Find where the given text appears and provide that cell's center as [x, y] coordinate. 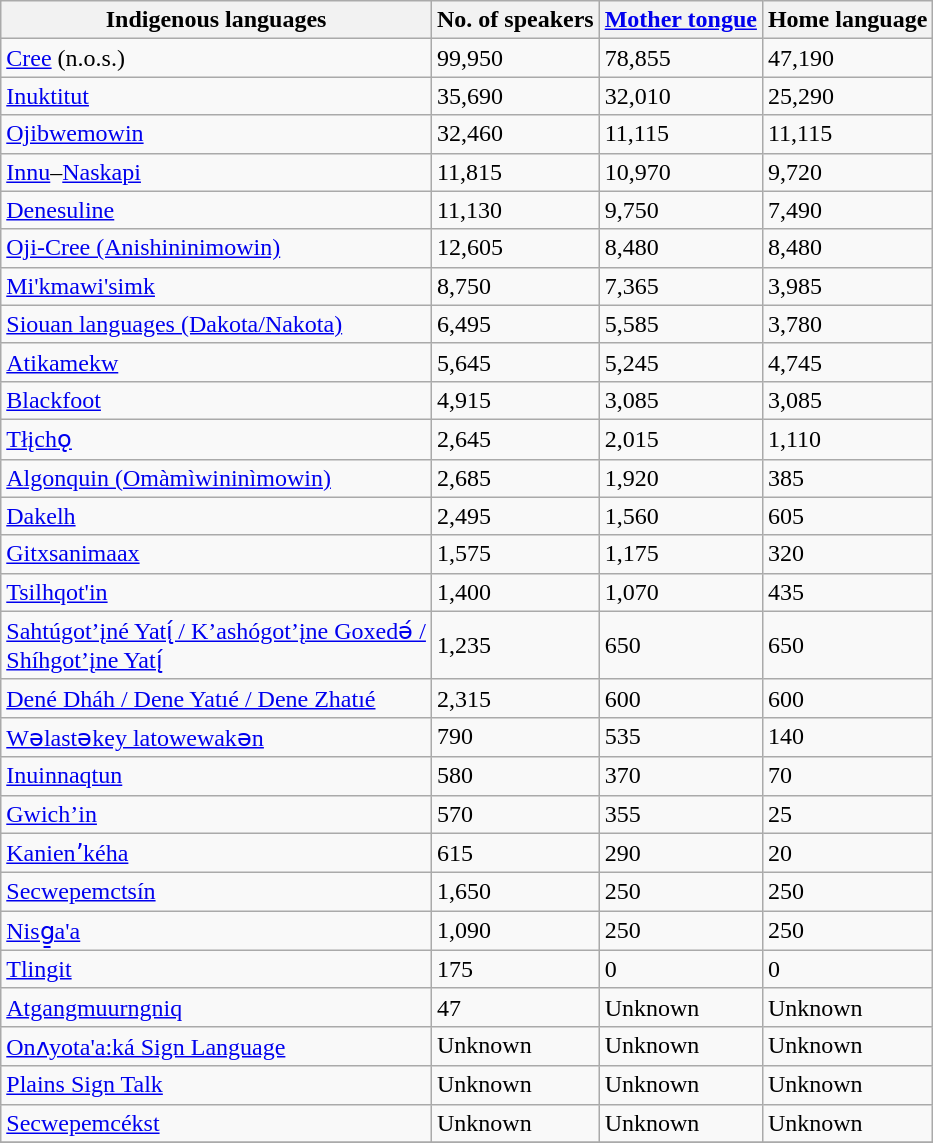
9,720 [847, 172]
570 [515, 814]
2,015 [680, 439]
4,915 [515, 400]
5,245 [680, 362]
Tsilhqot'in [216, 592]
370 [680, 776]
355 [680, 814]
47 [515, 1007]
Secwepemctsín [216, 892]
No. of speakers [515, 20]
535 [680, 737]
Dené Dháh / Dene Yatıé / Dene Zhatıé [216, 698]
7,365 [680, 286]
Nisg̱a'a [216, 931]
2,315 [515, 698]
1,090 [515, 931]
Innu–Naskapi [216, 172]
1,175 [680, 554]
1,235 [515, 645]
35,690 [515, 96]
Tłįchǫ [216, 439]
Wəlastəkey latowewakən [216, 737]
99,950 [515, 58]
320 [847, 554]
435 [847, 592]
Atgangmuurngniq [216, 1007]
10,970 [680, 172]
8,750 [515, 286]
2,685 [515, 478]
Gitxsanimaax [216, 554]
Tlingit [216, 969]
32,010 [680, 96]
11,815 [515, 172]
70 [847, 776]
580 [515, 776]
1,650 [515, 892]
25,290 [847, 96]
3,985 [847, 286]
790 [515, 737]
Inuktitut [216, 96]
47,190 [847, 58]
78,855 [680, 58]
Denesuline [216, 210]
32,460 [515, 134]
25 [847, 814]
Indigenous languages [216, 20]
Inuinnaqtun [216, 776]
605 [847, 516]
9,750 [680, 210]
Dakelh [216, 516]
1,110 [847, 439]
Atikamekw [216, 362]
Secwepemcékst [216, 1123]
2,645 [515, 439]
5,585 [680, 324]
1,070 [680, 592]
385 [847, 478]
6,495 [515, 324]
Mi'kmawi'simk [216, 286]
290 [680, 853]
Home language [847, 20]
1,575 [515, 554]
2,495 [515, 516]
615 [515, 853]
11,130 [515, 210]
3,780 [847, 324]
Ojibwemowin [216, 134]
Plains Sign Talk [216, 1085]
Mother tongue [680, 20]
Sahtúgot’įné Yatı̨́ / K’ashógot’įne Goxedǝ́ /Shíhgot’įne Yatı̨́ [216, 645]
Gwich’in [216, 814]
Kanienʼkéha [216, 853]
12,605 [515, 248]
20 [847, 853]
140 [847, 737]
175 [515, 969]
Blackfoot [216, 400]
5,645 [515, 362]
Cree (n.o.s.) [216, 58]
4,745 [847, 362]
Onʌyota'a:ká Sign Language [216, 1046]
Siouan languages (Dakota/Nakota) [216, 324]
Oji-Cree (Anishininimowin) [216, 248]
1,400 [515, 592]
7,490 [847, 210]
1,560 [680, 516]
Algonquin (Omàmìwininìmowin) [216, 478]
1,920 [680, 478]
